Find where the given text appears and provide that cell's center as (x, y) coordinate. 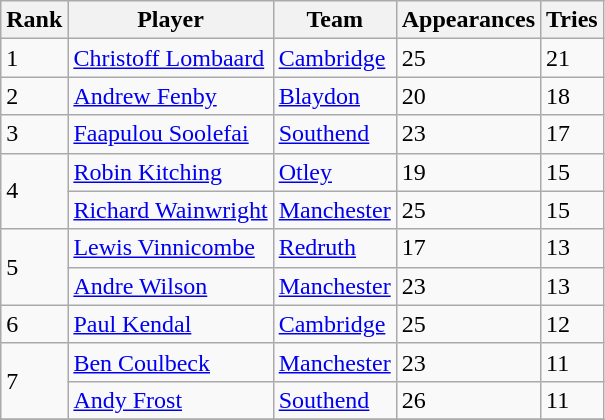
Redruth (334, 248)
Faapulou Soolefai (170, 134)
Robin Kitching (170, 172)
Tries (572, 20)
1 (34, 58)
4 (34, 191)
2 (34, 96)
Ben Coulbeck (170, 362)
5 (34, 267)
Christoff Lombaard (170, 58)
Lewis Vinnicombe (170, 248)
20 (468, 96)
7 (34, 381)
Andrew Fenby (170, 96)
Team (334, 20)
Andre Wilson (170, 286)
6 (34, 324)
21 (572, 58)
Otley (334, 172)
Appearances (468, 20)
Paul Kendal (170, 324)
18 (572, 96)
Blaydon (334, 96)
12 (572, 324)
Richard Wainwright (170, 210)
Andy Frost (170, 400)
Player (170, 20)
19 (468, 172)
26 (468, 400)
Rank (34, 20)
3 (34, 134)
